Output the (x, y) coordinate of the center of the cell containing the given text.  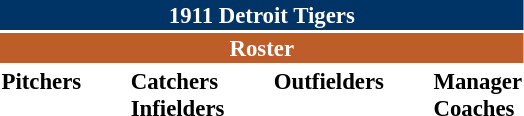
Roster (262, 48)
1911 Detroit Tigers (262, 15)
